Return the [x, y] coordinate for the center point of the cell that contains the specified text.  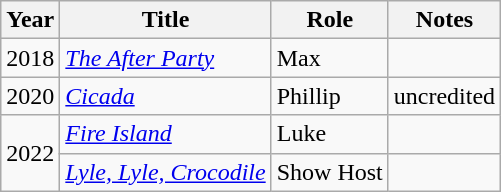
Title [166, 20]
Luke [330, 134]
2018 [30, 58]
Fire Island [166, 134]
Lyle, Lyle, Crocodile [166, 172]
The After Party [166, 58]
Year [30, 20]
Notes [444, 20]
2022 [30, 153]
2020 [30, 96]
uncredited [444, 96]
Role [330, 20]
Phillip [330, 96]
Show Host [330, 172]
Max [330, 58]
Cicada [166, 96]
